Scan for the cell matching the given text and deliver its [X, Y] coordinate at center. 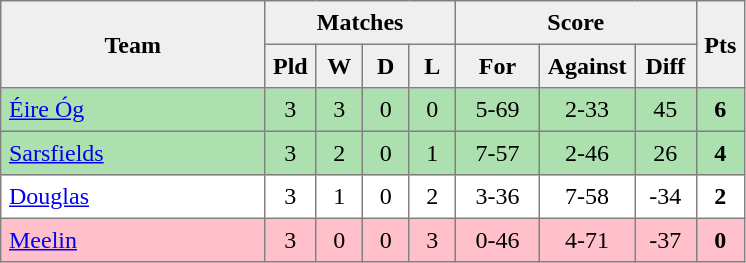
7-58 [586, 197]
Sarsfields [133, 153]
Douglas [133, 197]
Matches [360, 23]
4-71 [586, 240]
Against [586, 66]
Éire Óg [133, 110]
For [497, 66]
Diff [666, 66]
3-36 [497, 197]
Pts [720, 44]
2-46 [586, 153]
6 [720, 110]
D [385, 66]
2-33 [586, 110]
5-69 [497, 110]
L [432, 66]
Score [576, 23]
26 [666, 153]
4 [720, 153]
Meelin [133, 240]
-34 [666, 197]
-37 [666, 240]
Pld [290, 66]
45 [666, 110]
Team [133, 44]
7-57 [497, 153]
W [339, 66]
0-46 [497, 240]
